Pinpoint the cell where the given text exists, returning its (x, y) midpoint coordinate. 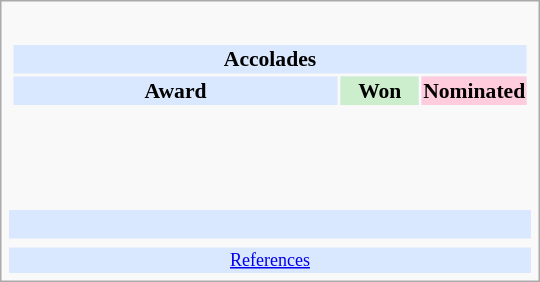
Accolades (270, 59)
References (270, 260)
Nominated (474, 90)
Award (175, 90)
Won (380, 90)
Accolades Award Won Nominated (270, 111)
